Pinpoint the cell where the given text exists, returning its [X, Y] midpoint coordinate. 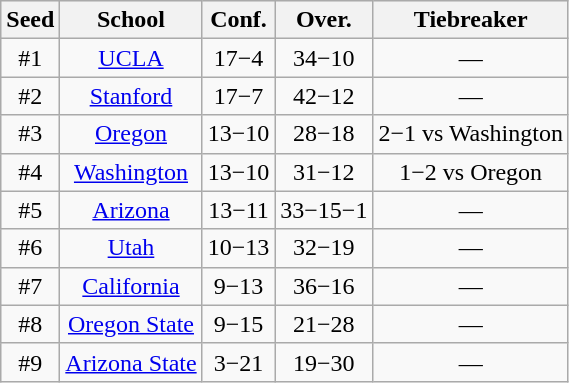
Conf. [238, 20]
Oregon State [131, 324]
Seed [30, 20]
17−7 [238, 96]
36−16 [324, 286]
19−30 [324, 362]
3−21 [238, 362]
13−11 [238, 210]
#8 [30, 324]
Washington [131, 172]
10−13 [238, 248]
28−18 [324, 134]
2−1 vs Washington [471, 134]
42−12 [324, 96]
Over. [324, 20]
1−2 vs Oregon [471, 172]
#1 [30, 58]
9−15 [238, 324]
#3 [30, 134]
Arizona [131, 210]
32−19 [324, 248]
#7 [30, 286]
#2 [30, 96]
34−10 [324, 58]
California [131, 286]
33−15−1 [324, 210]
#5 [30, 210]
Utah [131, 248]
9−13 [238, 286]
31−12 [324, 172]
#4 [30, 172]
#6 [30, 248]
17−4 [238, 58]
Oregon [131, 134]
#9 [30, 362]
Arizona State [131, 362]
Stanford [131, 96]
Tiebreaker [471, 20]
21−28 [324, 324]
UCLA [131, 58]
School [131, 20]
